Detect which cell encompasses the target text, then output its [x, y] center coordinate. 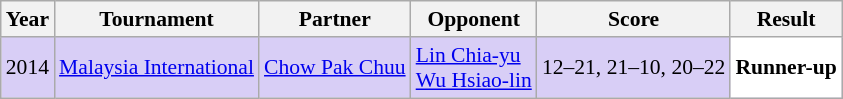
Malaysia International [156, 68]
Runner-up [786, 68]
Opponent [474, 19]
Chow Pak Chuu [335, 68]
Year [28, 19]
Result [786, 19]
Lin Chia-yu Wu Hsiao-lin [474, 68]
Partner [335, 19]
Score [634, 19]
2014 [28, 68]
Tournament [156, 19]
12–21, 21–10, 20–22 [634, 68]
